Output the (x, y) coordinate of the center of the cell containing the given text.  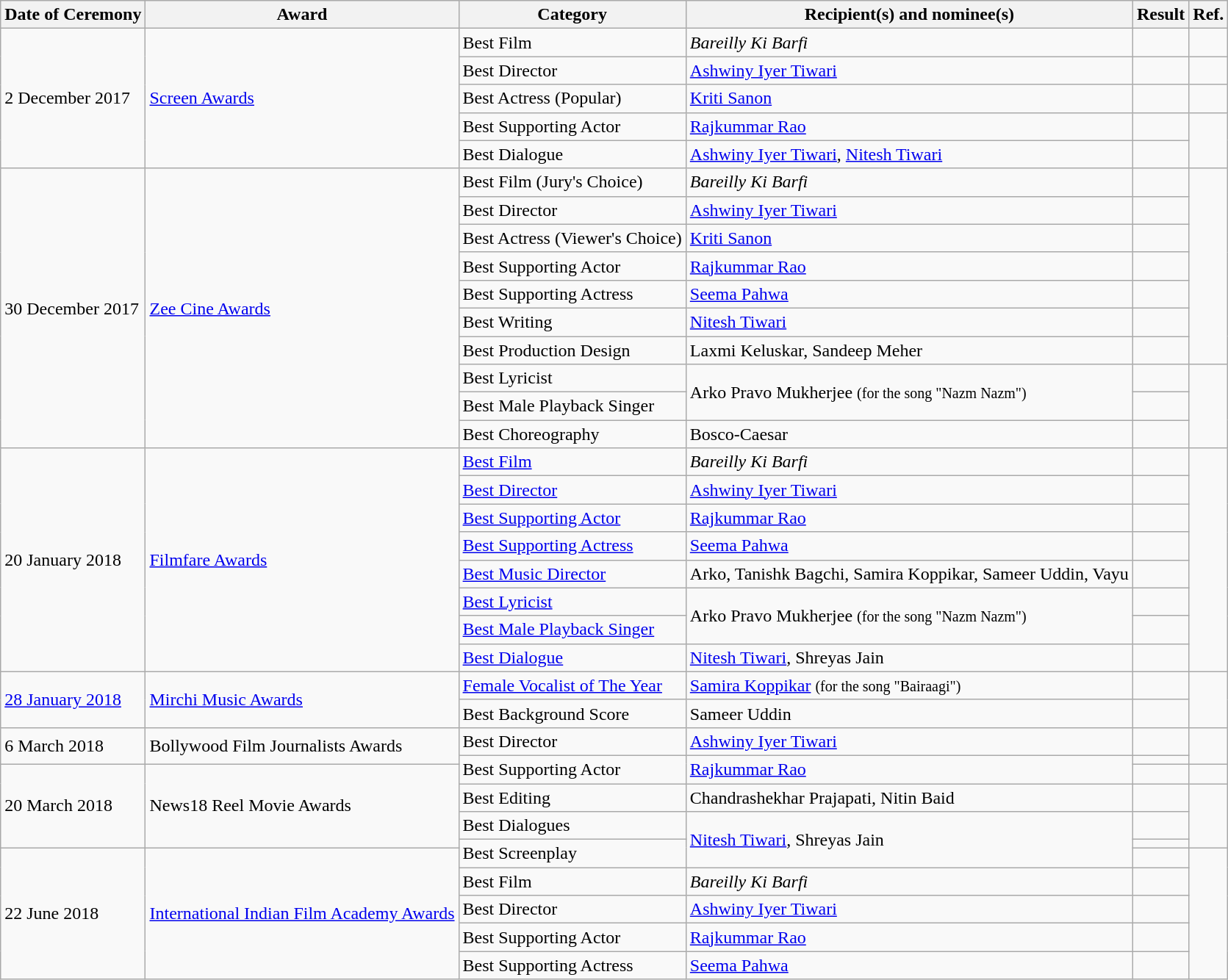
Filmfare Awards (302, 560)
Chandrashekhar Prajapati, Nitin Baid (909, 797)
Sameer Uddin (909, 713)
Arko, Tanishk Bagchi, Samira Koppikar, Sameer Uddin, Vayu (909, 574)
Female Vocalist of The Year (572, 685)
Best Dialogues (572, 826)
Nitesh Tiwari (909, 322)
Best Screenplay (572, 854)
Best Music Director (572, 574)
Bosco-Caesar (909, 434)
Best Actress (Viewer's Choice) (572, 238)
20 March 2018 (73, 806)
Category (572, 15)
Zee Cine Awards (302, 309)
2 December 2017 (73, 98)
22 June 2018 (73, 914)
Result (1160, 15)
Best Writing (572, 322)
30 December 2017 (73, 309)
Award (302, 15)
Best Film (Jury's Choice) (572, 182)
Screen Awards (302, 98)
Laxmi Keluskar, Sandeep Meher (909, 350)
Ref. (1208, 15)
International Indian Film Academy Awards (302, 914)
Bollywood Film Journalists Awards (302, 745)
28 January 2018 (73, 699)
Ashwiny Iyer Tiwari, Nitesh Tiwari (909, 154)
Best Background Score (572, 713)
Best Choreography (572, 434)
News18 Reel Movie Awards (302, 806)
Best Actress (Popular) (572, 98)
Mirchi Music Awards (302, 699)
Recipient(s) and nominee(s) (909, 15)
Best Editing (572, 797)
20 January 2018 (73, 560)
Best Production Design (572, 350)
6 March 2018 (73, 745)
Date of Ceremony (73, 15)
Samira Koppikar (for the song "Bairaagi") (909, 685)
